From the cell containing the given text, extract its center point as [X, Y] coordinate. 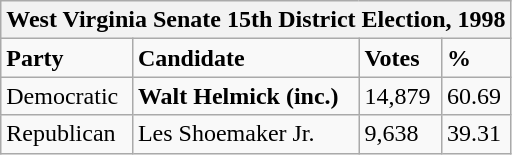
Walt Helmick (inc.) [246, 96]
Candidate [246, 58]
% [476, 58]
Democratic [67, 96]
West Virginia Senate 15th District Election, 1998 [256, 20]
39.31 [476, 134]
9,638 [400, 134]
Party [67, 58]
60.69 [476, 96]
Les Shoemaker Jr. [246, 134]
Republican [67, 134]
14,879 [400, 96]
Votes [400, 58]
